For the text-containing cell, return its midpoint in (x, y) coordinate format. 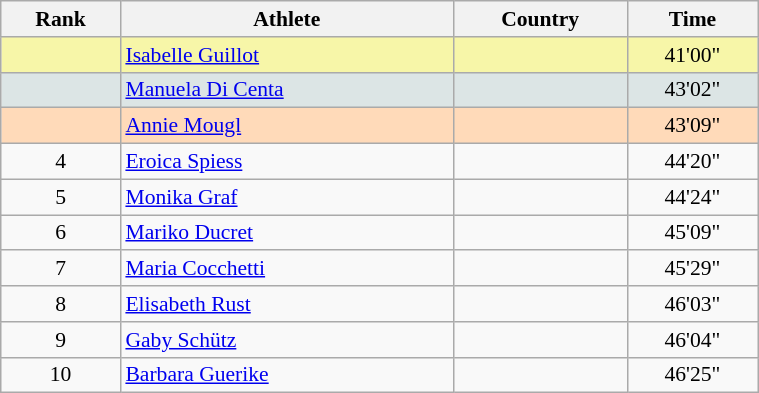
Mariko Ducret (286, 233)
Barbara Guerike (286, 375)
Maria Cocchetti (286, 269)
6 (61, 233)
Country (540, 19)
9 (61, 340)
46'25" (692, 375)
4 (61, 162)
45'29" (692, 269)
41'00" (692, 55)
Athlete (286, 19)
10 (61, 375)
7 (61, 269)
Time (692, 19)
43'02" (692, 90)
Annie Mougl (286, 126)
Gaby Schütz (286, 340)
Isabelle Guillot (286, 55)
8 (61, 304)
43'09" (692, 126)
Rank (61, 19)
46'03" (692, 304)
44'24" (692, 197)
Eroica Spiess (286, 162)
44'20" (692, 162)
5 (61, 197)
46'04" (692, 340)
45'09" (692, 233)
Manuela Di Centa (286, 90)
Elisabeth Rust (286, 304)
Monika Graf (286, 197)
